Determine the [x, y] coordinate at the center of the cell enclosing the given text.  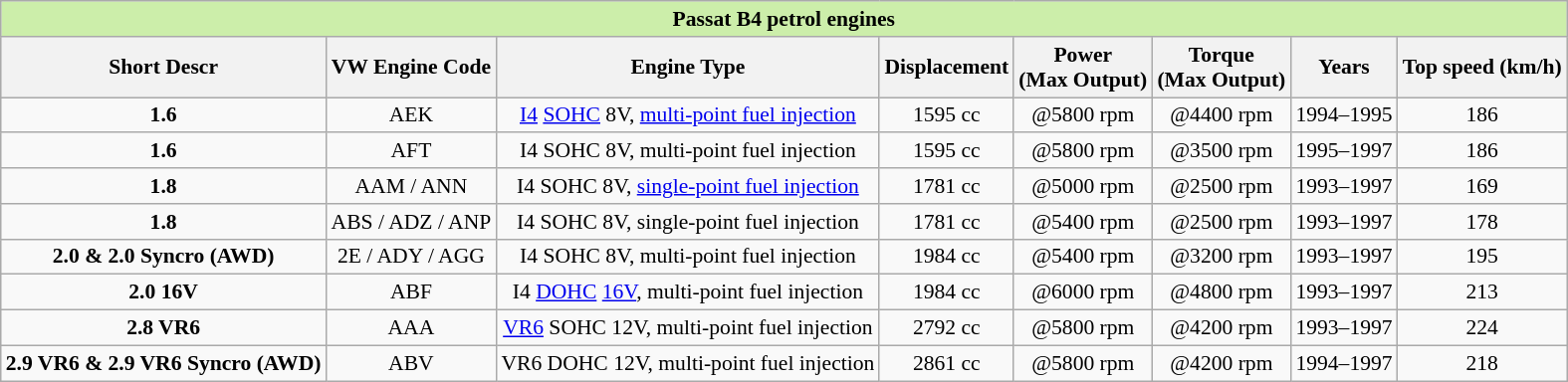
Top speed (km/h) [1482, 68]
Power (Max Output) [1083, 68]
I4 DOHC 16V, multi-point fuel injection [687, 292]
2.0 16V [163, 292]
224 [1482, 328]
VW Engine Code [410, 68]
Engine Type [687, 68]
2.0 & 2.0 Syncro (AWD) [163, 257]
1994–1997 [1344, 363]
2E / ADY / AGG [410, 257]
@3200 rpm [1221, 257]
Passat B4 petrol engines [784, 19]
VR6 DOHC 12V, multi-point fuel injection [687, 363]
AAM / ANN [410, 186]
@4400 rpm [1221, 115]
2.9 VR6 & 2.9 VR6 Syncro (AWD) [163, 363]
VR6 SOHC 12V, multi-point fuel injection [687, 328]
213 [1482, 292]
1994–1995 [1344, 115]
2792 cc [946, 328]
Torque (Max Output) [1221, 68]
AFT [410, 151]
2.8 VR6 [163, 328]
Short Descr [163, 68]
ABV [410, 363]
Displacement [946, 68]
AEK [410, 115]
2861 cc [946, 363]
@3500 rpm [1221, 151]
1995–1997 [1344, 151]
@4800 rpm [1221, 292]
ABF [410, 292]
ABS / ADZ / ANP [410, 222]
178 [1482, 222]
@5000 rpm [1083, 186]
@6000 rpm [1083, 292]
169 [1482, 186]
Years [1344, 68]
218 [1482, 363]
195 [1482, 257]
AAA [410, 328]
